Search for the cell housing the specified text and yield its (x, y) center coordinate. 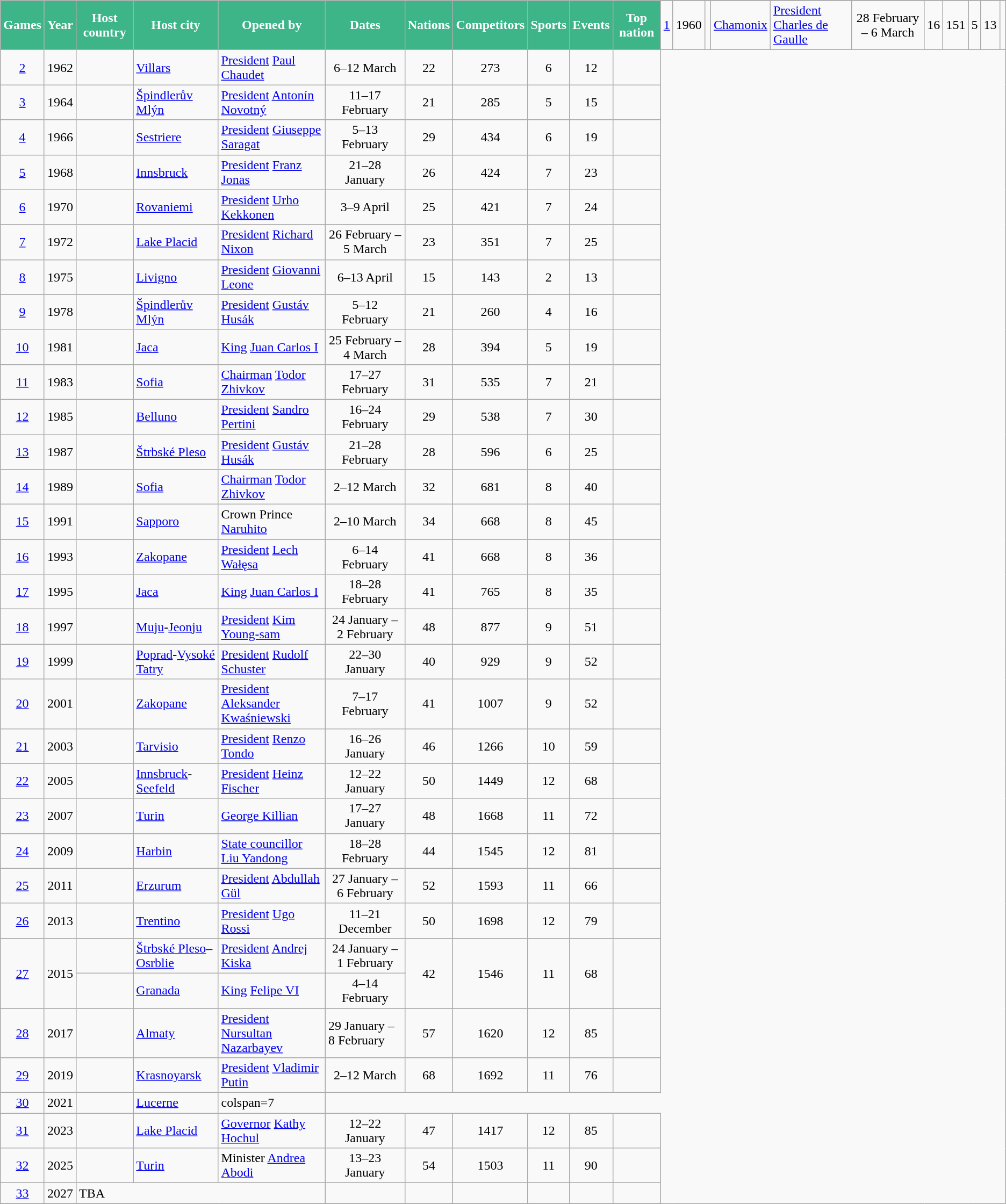
76 (591, 1076)
18 (23, 626)
President Sandro Pertini (272, 417)
45 (591, 522)
Rovaniemi (176, 207)
1966 (60, 138)
President Richard Nixon (272, 242)
Events (591, 25)
21–28 January (365, 172)
424 (490, 172)
17 (23, 592)
1593 (490, 885)
24 January – 2 February (365, 626)
2011 (60, 885)
Almaty (176, 1033)
27 January – 6 February (365, 885)
394 (490, 347)
16–24 February (365, 417)
1987 (60, 451)
Štrbské Pleso (176, 451)
14 (23, 487)
79 (591, 921)
1985 (60, 417)
1975 (60, 277)
Tarvisio (176, 746)
6–12 March (365, 68)
1545 (490, 851)
1968 (60, 172)
1960 (689, 25)
6–13 April (365, 277)
President Andrej Kiska (272, 955)
143 (490, 277)
1999 (60, 662)
13–23 January (365, 1166)
2003 (60, 746)
42 (429, 973)
President Antonín Novotný (272, 102)
Villars (176, 68)
President Giuseppe Saragat (272, 138)
34 (429, 522)
1989 (60, 487)
47 (429, 1130)
Competitors (490, 25)
535 (490, 381)
59 (591, 746)
46 (429, 746)
81 (591, 851)
George Killian (272, 816)
2023 (60, 1130)
Muju-Jeonju (176, 626)
3 (23, 102)
Host city (176, 25)
1983 (60, 381)
57 (429, 1033)
51 (591, 626)
36 (591, 557)
1991 (60, 522)
Sapporo (176, 522)
1417 (490, 1130)
Minister Andrea Abodi (272, 1166)
28 February – 6 March (888, 25)
27 (23, 973)
17–27 February (365, 381)
Livigno (176, 277)
President Giovanni Leone (272, 277)
1668 (490, 816)
596 (490, 451)
President Franz Jonas (272, 172)
1993 (60, 557)
2007 (60, 816)
Sports (549, 25)
President Lech Wałęsa (272, 557)
Crown Prince Naruhito (272, 522)
351 (490, 242)
1962 (60, 68)
Opened by (272, 25)
2015 (60, 973)
33 (23, 1193)
Lucerne (176, 1103)
1997 (60, 626)
11–21 December (365, 921)
929 (490, 662)
29 January – 8 February (365, 1033)
151 (955, 25)
16–26 January (365, 746)
King Felipe VI (272, 991)
President Kim Young-sam (272, 626)
TBA (201, 1193)
2–10 March (365, 522)
11–17 February (365, 102)
President Nursultan Nazarbayev (272, 1033)
1266 (490, 746)
72 (591, 816)
President Abdullah Gül (272, 885)
25 February – 4 March (365, 347)
1970 (60, 207)
Belluno (176, 417)
President Paul Chaudet (272, 68)
35 (591, 592)
2013 (60, 921)
4–14 February (365, 991)
2001 (60, 704)
President Aleksander Kwaśniewski (272, 704)
44 (429, 851)
Innsbruck-Seefeld (176, 781)
Dates (365, 25)
1698 (490, 921)
Krasnoyarsk (176, 1076)
President Vladimir Putin (272, 1076)
3–9 April (365, 207)
5–12 February (365, 312)
President Ugo Rossi (272, 921)
90 (591, 1166)
5–13 February (365, 138)
6–14 February (365, 557)
22–30 January (365, 662)
Year (60, 25)
421 (490, 207)
President Rudolf Schuster (272, 662)
President Renzo Tondo (272, 746)
434 (490, 138)
1620 (490, 1033)
20 (23, 704)
1981 (60, 347)
Games (23, 25)
State councillor Liu Yandong (272, 851)
2017 (60, 1033)
Host country (105, 25)
Chamonix (741, 25)
1546 (490, 973)
260 (490, 312)
21–28 February (365, 451)
2019 (60, 1076)
1503 (490, 1166)
24 January – 1 February (365, 955)
7–17 February (365, 704)
2025 (60, 1166)
26 February – 5 March (365, 242)
765 (490, 592)
Nations (429, 25)
Trentino (176, 921)
Poprad-Vysoké Tatry (176, 662)
Erzurum (176, 885)
1692 (490, 1076)
1007 (490, 704)
Top nation (636, 25)
2005 (60, 781)
Granada (176, 991)
2027 (60, 1193)
Innsbruck (176, 172)
President Charles de Gaulle (810, 25)
285 (490, 102)
colspan=7 (272, 1103)
Sestriere (176, 138)
877 (490, 626)
273 (490, 68)
President Urho Kekkonen (272, 207)
1995 (60, 592)
1449 (490, 781)
President Heinz Fischer (272, 781)
1 (666, 25)
17–27 January (365, 816)
1972 (60, 242)
538 (490, 417)
1964 (60, 102)
Štrbské Pleso–Osrblie (176, 955)
66 (591, 885)
1978 (60, 312)
54 (429, 1166)
681 (490, 487)
2021 (60, 1103)
Harbin (176, 851)
2009 (60, 851)
Governor Kathy Hochul (272, 1130)
